Find where the given text appears and provide that cell's center as [X, Y] coordinate. 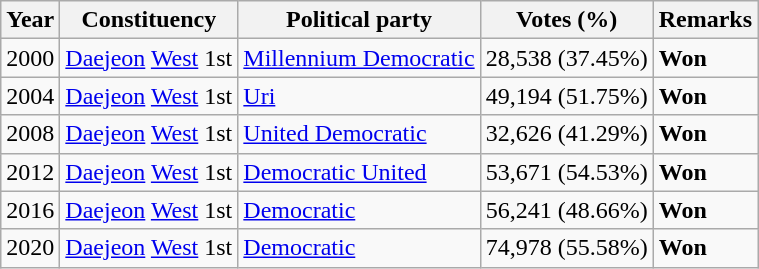
Constituency [149, 20]
2020 [30, 248]
Democratic United [359, 172]
28,538 (37.45%) [566, 58]
53,671 (54.53%) [566, 172]
Political party [359, 20]
2012 [30, 172]
Uri [359, 96]
Millennium Democratic [359, 58]
2008 [30, 134]
32,626 (41.29%) [566, 134]
74,978 (55.58%) [566, 248]
56,241 (48.66%) [566, 210]
Year [30, 20]
2016 [30, 210]
United Democratic [359, 134]
49,194 (51.75%) [566, 96]
2000 [30, 58]
Remarks [705, 20]
Votes (%) [566, 20]
2004 [30, 96]
